Search for the cell housing the specified text and yield its [X, Y] center coordinate. 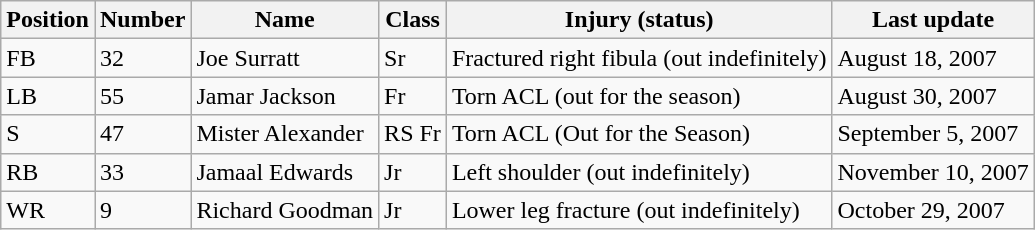
S [48, 134]
FB [48, 58]
Left shoulder (out indefinitely) [639, 172]
RS Fr [413, 134]
Joe Surratt [285, 58]
Mister Alexander [285, 134]
RB [48, 172]
Fr [413, 96]
Name [285, 20]
Class [413, 20]
LB [48, 96]
Last update [933, 20]
August 18, 2007 [933, 58]
Injury (status) [639, 20]
Lower leg fracture (out indefinitely) [639, 210]
Number [142, 20]
9 [142, 210]
33 [142, 172]
55 [142, 96]
Position [48, 20]
32 [142, 58]
September 5, 2007 [933, 134]
Torn ACL (out for the season) [639, 96]
Jamar Jackson [285, 96]
WR [48, 210]
47 [142, 134]
Torn ACL (Out for the Season) [639, 134]
Fractured right fibula (out indefinitely) [639, 58]
October 29, 2007 [933, 210]
Richard Goodman [285, 210]
Sr [413, 58]
Jamaal Edwards [285, 172]
November 10, 2007 [933, 172]
August 30, 2007 [933, 96]
